Identify which cell holds the provided text, then report its (x, y) central coordinate. 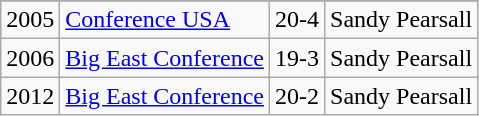
Conference USA (165, 20)
2006 (30, 58)
20-2 (296, 96)
20-4 (296, 20)
2005 (30, 20)
19-3 (296, 58)
2012 (30, 96)
